Scan for the cell matching the given text and deliver its (X, Y) coordinate at center. 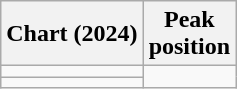
Peakposition (189, 34)
Chart (2024) (72, 34)
